For the text-containing cell, return its midpoint in [x, y] coordinate format. 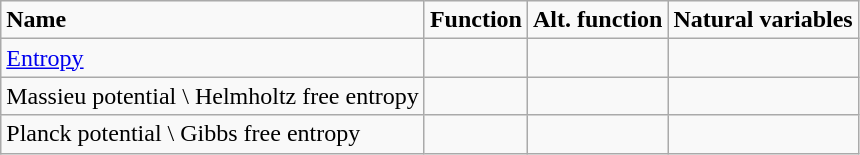
Entropy [213, 58]
Natural variables [763, 20]
Name [213, 20]
Alt. function [597, 20]
Function [476, 20]
Massieu potential \ Helmholtz free entropy [213, 96]
Planck potential \ Gibbs free entropy [213, 134]
